Find where the given text appears and provide that cell's center as (x, y) coordinate. 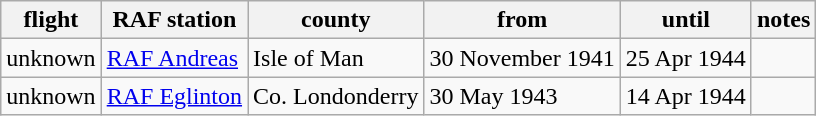
county (336, 20)
until (686, 20)
30 May 1943 (522, 96)
RAF Eglinton (174, 96)
25 Apr 1944 (686, 58)
Isle of Man (336, 58)
flight (51, 20)
RAF Andreas (174, 58)
Co. Londonderry (336, 96)
14 Apr 1944 (686, 96)
30 November 1941 (522, 58)
from (522, 20)
notes (783, 20)
RAF station (174, 20)
